Extract the [X, Y] coordinate from the center of the cell holding the provided text.  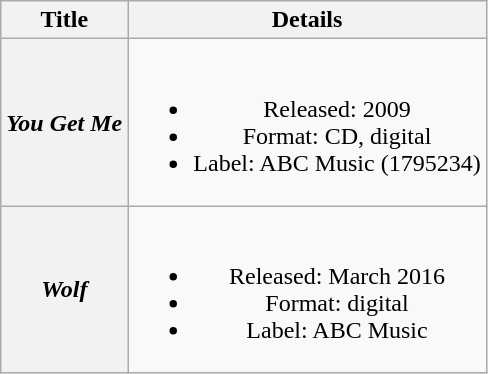
Wolf [64, 290]
Released: March 2016Format: digitalLabel: ABC Music [307, 290]
Released: 2009Format: CD, digitalLabel: ABC Music (1795234) [307, 122]
Details [307, 20]
You Get Me [64, 122]
Title [64, 20]
